Output the (X, Y) coordinate of the center of the cell containing the given text.  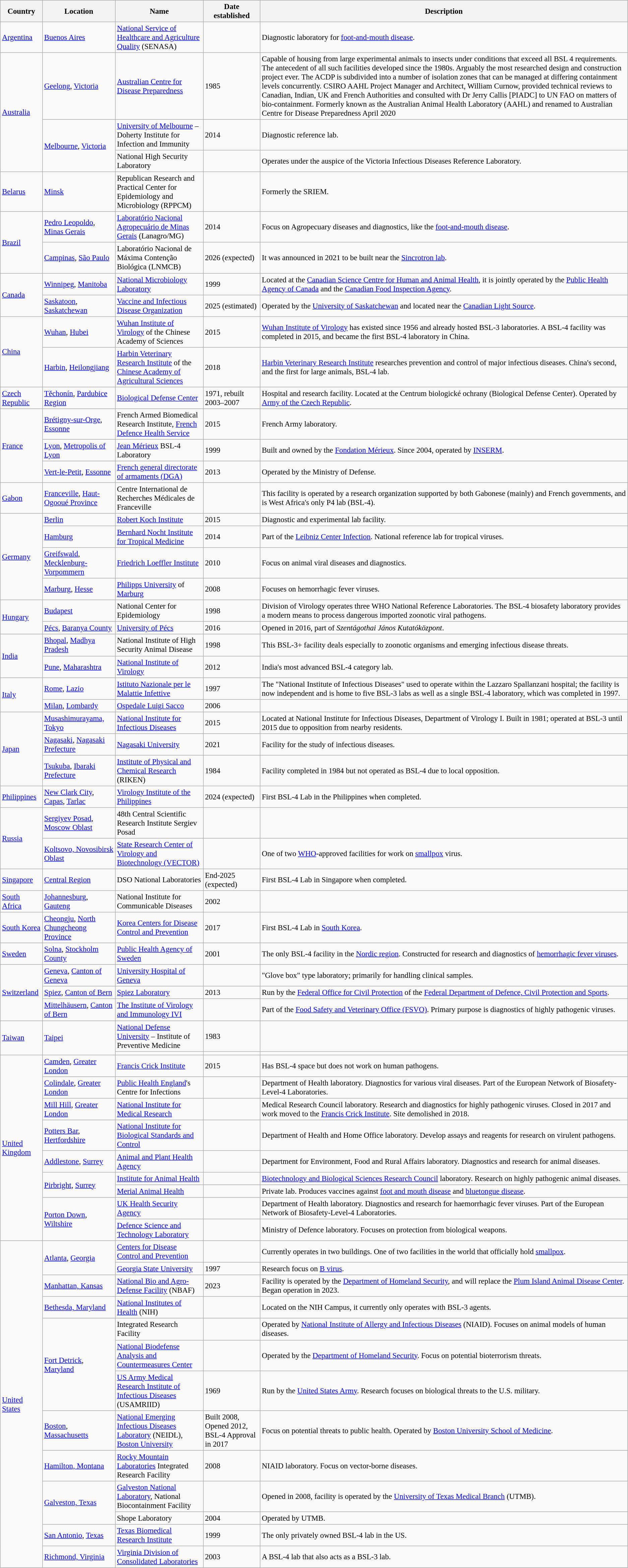
Animal and Plant Health Agency (160, 1162)
Taiwan (21, 1038)
Hamburg (79, 537)
Wuhan Institute of Virology of the Chinese Academy of Sciences (160, 332)
Musashimurayama, Tokyo (79, 723)
Harbin Veterinary Research Institute of the Chinese Academy of Agricultural Sciences (160, 367)
1985 (232, 86)
1971, rebuilt 2003–2007 (232, 398)
2026 (expected) (232, 258)
Pécs, Baranya County (79, 628)
National Institute for Medical Research (160, 1109)
Philippines (21, 797)
Jean Mérieux BSL-4 Laboratory (160, 450)
Richmond, Virginia (79, 1557)
2017 (232, 928)
United Kingdom (21, 1148)
Built and owned by the Fondation Mérieux. Since 2004, operated by INSERM. (444, 450)
Location (79, 11)
Research focus on B virus. (444, 1269)
National High Security Laboratory (160, 161)
Francis Crick Institute (160, 1066)
National Center for Epidemiology (160, 611)
Boston, Massachusetts (79, 1431)
Diagnostic laboratory for foot-and-mouth disease. (444, 38)
Facility is operated by the Department of Homeland Security, and will replace the Plum Island Animal Disease Center. Began operation in 2023. (444, 1286)
Galveston National Laboratory, National Biocontainment Facility (160, 1497)
Lyon, Metropolis of Lyon (79, 450)
2010 (232, 563)
2018 (232, 367)
Philipps University of Marburg (160, 590)
1984 (232, 771)
South Africa (21, 901)
Centre International de Recherches Médicales de Franceville (160, 498)
Located on the NIH Campus, it currently only operates with BSL-3 agents. (444, 1308)
Rome, Lazio (79, 689)
Pune, Maharashtra (79, 667)
France (21, 446)
US Army Medical Research Institute of Infectious Diseases (USAMRIID) (160, 1391)
Czech Republic (21, 398)
Canada (21, 295)
China (21, 352)
2024 (expected) (232, 797)
Public Health England's Centre for Infections (160, 1087)
NIAID laboratory. Focus on vector-borne diseases. (444, 1466)
Hospital and research facility. Located at the Centrum biologické ochrany (Biological Defense Center). Operated by Army of the Czech Republic. (444, 398)
Sweden (21, 954)
Part of the Food Safety and Veterinary Office (FSVO). Primary purpose is diagnostics of highly pathogenic viruses. (444, 1010)
Cheongju, North Chungcheong Province (79, 928)
South Korea (21, 928)
Ospedale Luigi Sacco (160, 706)
Pedro Leopoldo, Minas Gerais (79, 227)
A BSL-4 lab that also acts as a BSL-3 lab. (444, 1557)
Pirbright, Surrey (79, 1185)
Johannesburg, Gauteng (79, 901)
Gabon (21, 498)
Currently operates in two buildings. One of two facilities in the world that officially hold smallpox. (444, 1251)
The Institute of Virology and Immunology IVI (160, 1010)
Part of the Leibniz Center Infection. National reference lab for tropical viruses. (444, 537)
Koltsovo, Novosibirsk Oblast (79, 854)
Public Health Agency of Sweden (160, 954)
1983 (232, 1036)
Ministry of Defence laboratory. Focuses on protection from biological weapons. (444, 1230)
Franceville, Haut-Ogooué Province (79, 498)
Mill Hill, Greater London (79, 1109)
French Army laboratory. (444, 424)
National Emerging Infectious Diseases Laboratory (NEIDL), Boston University (160, 1431)
Japan (21, 749)
National Institute of High Security Animal Disease (160, 645)
India (21, 656)
Laboratório Nacional Agropecuário de Minas Gerais (Lanagro/MG) (160, 227)
2003 (232, 1557)
1969 (232, 1391)
Republican Research and Practical Center for Epidemiology and Microbiology (RPPCM) (160, 192)
Description (444, 11)
Nagasaki University (160, 744)
Laboratório Nacional de Máxima Contenção Biológica (LNMCB) (160, 258)
Diagnostic and experimental lab facility. (444, 520)
Korea Centers for Disease Control and Prevention (160, 928)
Brétigny-sur-Orge, Essonne (79, 424)
Run by the Federal Office for Civil Protection of the Federal Department of Defence, Civil Protection and Sports. (444, 993)
First BSL-4 Lab in the Philippines when completed. (444, 797)
Buenos Aires (79, 38)
Texas Biomedical Research Institute (160, 1535)
Institute for Animal Health (160, 1179)
Facility for the study of infectious diseases. (444, 744)
2023 (232, 1286)
Istituto Nazionale per le Malattie Infettive (160, 689)
Opened in 2016, part of Szentágothai János Kutatóközpont. (444, 628)
2002 (232, 901)
Germany (21, 557)
University of Melbourne – Doherty Institute for Infection and Immunity (160, 135)
DSO National Laboratories (160, 880)
Run by the United States Army. Research focuses on biological threats to the U.S. military. (444, 1391)
48th Central Scientific Research Institute Sergiev Posad (160, 823)
Geneva, Canton of Geneva (79, 976)
This BSL-3+ facility deals especially to zoonotic organisms and emerging infectious disease threats. (444, 645)
Operates under the auspice of the Victoria Infectious Diseases Reference Laboratory. (444, 161)
Virginia Division of Consolidated Laboratories (160, 1557)
Potters Bar, Hertfordshire (79, 1135)
Saskatoon, Saskatchewan (79, 306)
2004 (232, 1518)
Vaccine and Infectious Disease Organization (160, 306)
Friedrich Loeffler Institute (160, 563)
Integrated Research Facility (160, 1329)
"Glove box" type laboratory; primarily for handling clinical samples. (444, 976)
Nagasaki, Nagasaki Prefecture (79, 744)
Operated by National Institute of Allergy and Infectious Diseases (NIAID). Focuses on animal models of human diseases. (444, 1329)
First BSL-4 Lab in Singapore when completed. (444, 880)
Defence Science and Technology Laboratory (160, 1230)
Robert Koch Institute (160, 520)
Sergiyev Posad, Moscow Oblast (79, 823)
Brazil (21, 243)
Name (160, 11)
Těchonín, Pardubice Region (79, 398)
The only BSL-4 facility in the Nordic region. Constructed for research and diagnostics of hemorrhagic fever viruses. (444, 954)
National Service of Healthcare and Agriculture Quality (SENASA) (160, 38)
Built 2008, Opened 2012, BSL-4 Approval in 2017 (232, 1431)
Focuses on hemorrhagic fever viruses. (444, 590)
Australian Centre for Disease Preparedness (160, 86)
Marburg, Hesse (79, 590)
Hungary (21, 617)
Melbourne, Victoria (79, 146)
Russia (21, 838)
Atlanta, Georgia (79, 1258)
Taipei (79, 1038)
Greifswald, Mecklenburg-Vorpommern (79, 563)
National Institute for Biological Standards and Control (160, 1135)
First BSL-4 Lab in South Korea. (444, 928)
2021 (232, 744)
Addlestone, Surrey (79, 1162)
Argentina (21, 38)
Focus on Agropecuary diseases and diagnostics, like the foot-and-mouth disease. (444, 227)
UK Health Security Agency (160, 1209)
French Armed Biomedical Research Institute, French Defence Health Service (160, 424)
Hamilton, Montana (79, 1466)
University of Pécs (160, 628)
Galveston, Texas (79, 1503)
Rocky Mountain Laboratories Integrated Research Facility (160, 1466)
Bhopal, Madhya Pradesh (79, 645)
Focus on potential threats to public health. Operated by Boston University School of Medicine. (444, 1431)
It was announced in 2021 to be built near the Sincrotron lab. (444, 258)
National Bio and Agro-Defense Facility (NBAF) (160, 1286)
Winnipeg, Manitoba (79, 284)
2006 (232, 706)
United States (21, 1404)
Department for Environment, Food and Rural Affairs laboratory. Diagnostics and research for animal diseases. (444, 1162)
Operated by the University of Saskatchewan and located near the Canadian Light Source. (444, 306)
Private lab. Produces vaccines against foot and mouth disease and bluetongue disease. (444, 1191)
National Institute of Virology (160, 667)
Formerly the SRIEM. (444, 192)
Switzerland (21, 993)
Shope Laboratory (160, 1518)
Virology Institute of the Philippines (160, 797)
Biotechnology and Biological Sciences Research Council laboratory. Research on highly pathogenic animal diseases. (444, 1179)
National Institute for Communicable Diseases (160, 901)
Operated by the Ministry of Defense. (444, 472)
One of two WHO-approved facilities for work on smallpox virus. (444, 854)
Centers for Disease Control and Prevention (160, 1251)
Georgia State University (160, 1269)
National Defense University – Institute of Preventive Medicine (160, 1036)
Bethesda, Maryland (79, 1308)
Merial Animal Health (160, 1191)
Central Region (79, 880)
French general directorate of armaments (DGA) (160, 472)
Berlin (79, 520)
Fort Detrick, Maryland (79, 1365)
Opened in 2008, facility is operated by the University of Texas Medical Branch (UTMB). (444, 1497)
Minsk (79, 192)
Belarus (21, 192)
Tsukuba, Ibaraki Prefecture (79, 771)
Geelong, Victoria (79, 86)
State Research Center of Virology and Biotechnology (VECTOR) (160, 854)
National Institutes of Health (NIH) (160, 1308)
Operated by UTMB. (444, 1518)
Department of Health and Home Office laboratory. Develop assays and reagents for research on virulent pathogens. (444, 1135)
Italy (21, 695)
Has BSL-4 space but does not work on human pathogens. (444, 1066)
Milan, Lombardy (79, 706)
Australia (21, 112)
2001 (232, 954)
Facility completed in 1984 but not operated as BSL-4 due to local opposition. (444, 771)
Spiez, Canton of Bern (79, 993)
Solna, Stockholm County (79, 954)
University Hospital of Geneva (160, 976)
India's most advanced BSL-4 category lab. (444, 667)
Vert-le-Petit, Essonne (79, 472)
Country (21, 11)
Wuhan, Hubei (79, 332)
National Institute for Infectious Diseases (160, 723)
2025 (estimated) (232, 306)
Manhattan, Kansas (79, 1286)
Colindale, Greater London (79, 1087)
Campinas, São Paulo (79, 258)
Diagnostic reference lab. (444, 135)
Biological Defense Center (160, 398)
End-2025 (expected) (232, 880)
Department of Health laboratory. Diagnostics for various viral diseases. Part of the European Network of Biosafety-Level-4 Laboratories. (444, 1087)
New Clark City, Capas, Tarlac (79, 797)
Camden, Greater London (79, 1066)
Institute of Physical and Chemical Research (RIKEN) (160, 771)
National Biodefense Analysis and Countermeasures Center (160, 1355)
San Antonio, Texas (79, 1535)
Porton Down, Wiltshire (79, 1219)
2016 (232, 628)
Mittelhäusern, Canton of Bern (79, 1010)
Focus on animal viral diseases and diagnostics. (444, 563)
2012 (232, 667)
Bernhard Nocht Institute for Tropical Medicine (160, 537)
Spiez Laboratory (160, 993)
Dateestablished (232, 11)
Harbin, Heilongjiang (79, 367)
The only privately owned BSL-4 lab in the US. (444, 1535)
Operated by the Department of Homeland Security. Focus on potential bioterrorism threats. (444, 1355)
National Microbiology Laboratory (160, 284)
Budapest (79, 611)
Singapore (21, 880)
